Identify which cell holds the provided text, then report its (x, y) central coordinate. 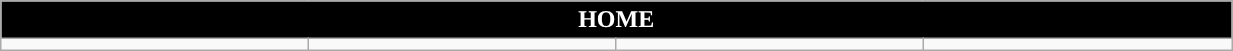
HOME (616, 20)
